Output the [X, Y] coordinate of the center of the cell containing the given text.  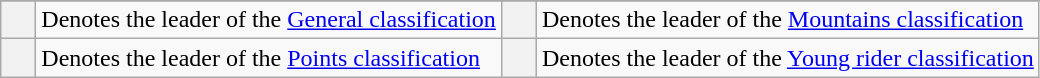
Denotes the leader of the General classification [269, 20]
Denotes the leader of the Points classification [269, 58]
Denotes the leader of the Mountains classification [788, 20]
Denotes the leader of the Young rider classification [788, 58]
